Scan for the cell matching the given text and deliver its [x, y] coordinate at center. 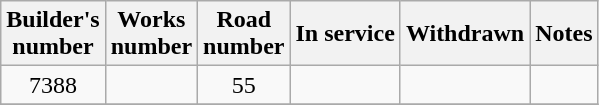
Roadnumber [244, 34]
Withdrawn [464, 34]
7388 [53, 85]
Notes [564, 34]
Builder'snumber [53, 34]
Worksnumber [151, 34]
In service [345, 34]
55 [244, 85]
